For the text-containing cell, return its midpoint in (X, Y) coordinate format. 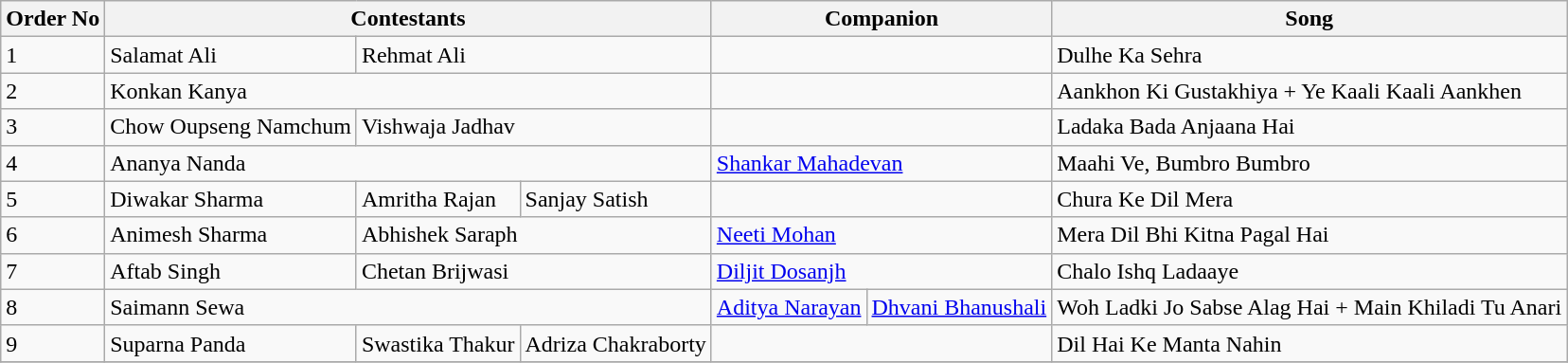
1 (53, 55)
Salamat Ali (231, 55)
Chow Oupseng Namchum (231, 127)
Woh Ladki Jo Sabse Alag Hai + Main Khiladi Tu Anari (1310, 307)
Adriza Chakraborty (615, 343)
6 (53, 235)
Animesh Sharma (231, 235)
Chalo Ishq Ladaaye (1310, 271)
Dulhe Ka Sehra (1310, 55)
2 (53, 91)
Shankar Mahadevan (881, 163)
Contestants (409, 19)
7 (53, 271)
Song (1310, 19)
Saimann Sewa (409, 307)
Rehmat Ali (534, 55)
Abhishek Saraph (534, 235)
Dhvani Bhanushali (959, 307)
Suparna Panda (231, 343)
Neeti Mohan (881, 235)
Companion (881, 19)
Ananya Nanda (409, 163)
5 (53, 199)
Aftab Singh (231, 271)
Diwakar Sharma (231, 199)
8 (53, 307)
4 (53, 163)
Konkan Kanya (409, 91)
Chetan Brijwasi (534, 271)
Mera Dil Bhi Kitna Pagal Hai (1310, 235)
Vishwaja Jadhav (534, 127)
Amritha Rajan (437, 199)
3 (53, 127)
9 (53, 343)
Swastika Thakur (437, 343)
Aankhon Ki Gustakhiya + Ye Kaali Kaali Aankhen (1310, 91)
Aditya Narayan (789, 307)
Dil Hai Ke Manta Nahin (1310, 343)
Maahi Ve, Bumbro Bumbro (1310, 163)
Diljit Dosanjh (881, 271)
Ladaka Bada Anjaana Hai (1310, 127)
Sanjay Satish (615, 199)
Chura Ke Dil Mera (1310, 199)
Order No (53, 19)
